From the cell containing the given text, extract its center point as [X, Y] coordinate. 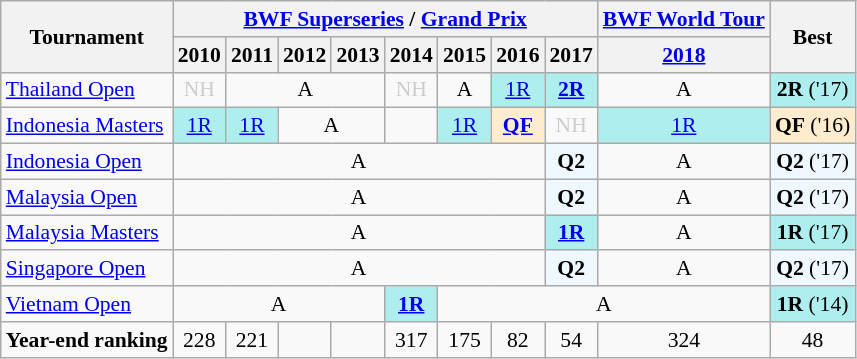
175 [464, 340]
2012 [304, 55]
Vietnam Open [87, 304]
54 [570, 340]
2R [570, 90]
2011 [252, 55]
2010 [200, 55]
2017 [570, 55]
Thailand Open [87, 90]
228 [200, 340]
2018 [684, 55]
BWF Superseries / Grand Prix [386, 19]
Malaysia Masters [87, 233]
2015 [464, 55]
221 [252, 340]
2013 [358, 55]
1R ('17) [812, 233]
Indonesia Masters [87, 126]
Year-end ranking [87, 340]
1R ('14) [812, 304]
Indonesia Open [87, 162]
317 [412, 340]
QF [518, 126]
BWF World Tour [684, 19]
Malaysia Open [87, 197]
2014 [412, 55]
324 [684, 340]
2016 [518, 55]
Singapore Open [87, 269]
2R ('17) [812, 90]
QF ('16) [812, 126]
48 [812, 340]
82 [518, 340]
Tournament [87, 36]
Best [812, 36]
